Determine the (X, Y) coordinate at the center of the cell enclosing the given text.  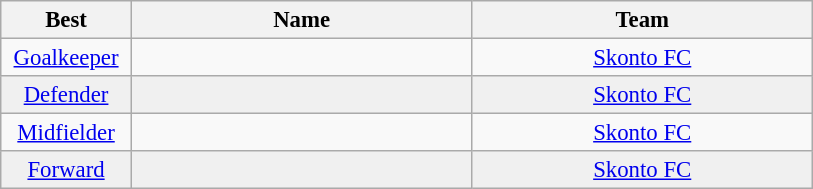
Goalkeeper (66, 58)
Team (642, 20)
Best (66, 20)
Defender (66, 95)
Name (302, 20)
Forward (66, 170)
Midfielder (66, 133)
